Locate the cell with the specified text and output its [x, y] center coordinate. 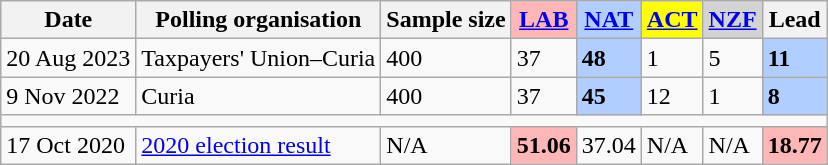
51.06 [544, 145]
NAT [608, 20]
NZF [732, 20]
Lead [794, 20]
Sample size [446, 20]
Curia [258, 96]
45 [608, 96]
37.04 [608, 145]
5 [732, 58]
ACT [672, 20]
9 Nov 2022 [68, 96]
20 Aug 2023 [68, 58]
Polling organisation [258, 20]
48 [608, 58]
LAB [544, 20]
18.77 [794, 145]
Taxpayers' Union–Curia [258, 58]
12 [672, 96]
Date [68, 20]
2020 election result [258, 145]
17 Oct 2020 [68, 145]
8 [794, 96]
11 [794, 58]
